Capture the cell that displays the provided text and extract its [x, y] central coordinate. 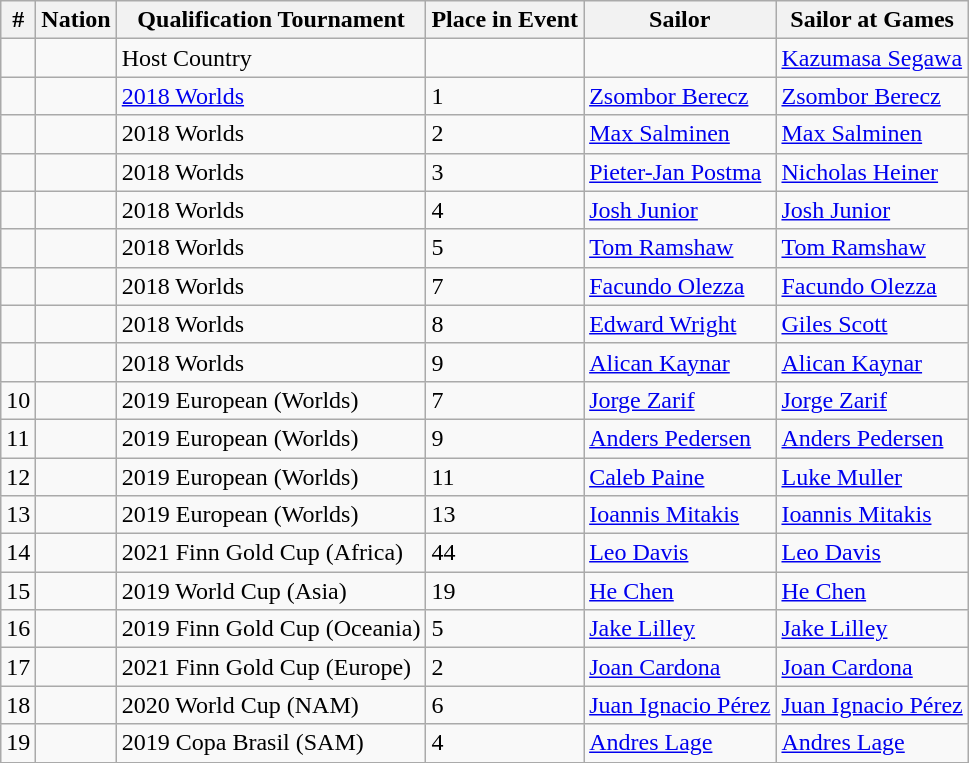
Caleb Paine [680, 477]
Edward Wright [680, 324]
Place in Event [505, 20]
10 [18, 400]
Luke Muller [872, 477]
1 [505, 96]
Qualification Tournament [271, 20]
Nicholas Heiner [872, 172]
12 [18, 477]
Kazumasa Segawa [872, 58]
Nation [76, 20]
3 [505, 172]
Sailor [680, 20]
44 [505, 553]
# [18, 20]
2019 Copa Brasil (SAM) [271, 743]
2019 Finn Gold Cup (Oceania) [271, 629]
2021 Finn Gold Cup (Europe) [271, 667]
2020 World Cup (NAM) [271, 705]
15 [18, 591]
6 [505, 705]
2019 World Cup (Asia) [271, 591]
14 [18, 553]
Sailor at Games [872, 20]
8 [505, 324]
18 [18, 705]
2021 Finn Gold Cup (Africa) [271, 553]
Giles Scott [872, 324]
16 [18, 629]
17 [18, 667]
Host Country [271, 58]
Pieter-Jan Postma [680, 172]
